Find where the given text appears and provide that cell's center as [x, y] coordinate. 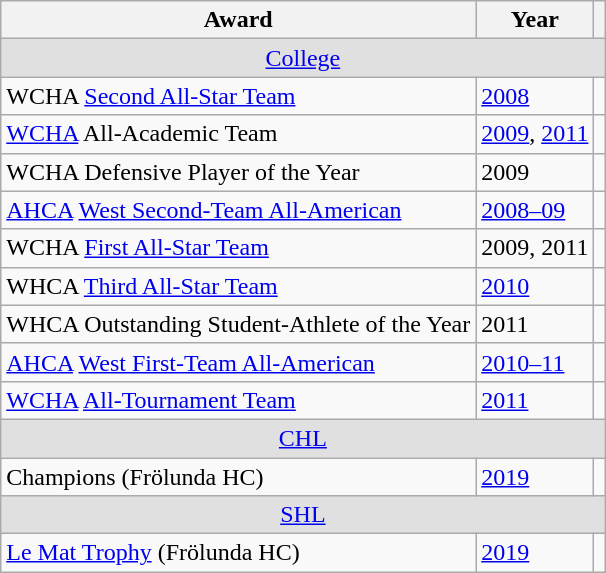
CHL [303, 438]
2010–11 [535, 362]
WCHA All-Tournament Team [238, 400]
Champions (Frölunda HC) [238, 477]
Le Mat Trophy (Frölunda HC) [238, 553]
WCHA First All-Star Team [238, 248]
WCHA Second All-Star Team [238, 96]
SHL [303, 515]
College [303, 58]
Year [535, 20]
2009 [535, 172]
WCHA All-Academic Team [238, 134]
2010 [535, 286]
Award [238, 20]
WHCA Outstanding Student-Athlete of the Year [238, 324]
WCHA Defensive Player of the Year [238, 172]
AHCA West Second-Team All-American [238, 210]
2008–09 [535, 210]
AHCA West First-Team All-American [238, 362]
WHCA Third All-Star Team [238, 286]
2008 [535, 96]
